For the text-containing cell, return its midpoint in [x, y] coordinate format. 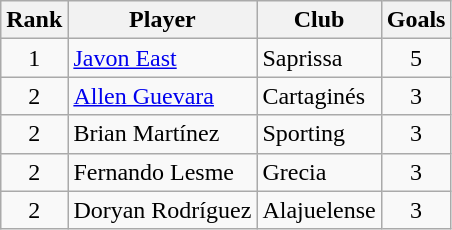
Saprissa [319, 58]
Rank [34, 20]
Sporting [319, 134]
Cartaginés [319, 96]
Goals [416, 20]
1 [34, 58]
Club [319, 20]
Allen Guevara [162, 96]
Brian Martínez [162, 134]
Player [162, 20]
Alajuelense [319, 210]
Grecia [319, 172]
5 [416, 58]
Javon East [162, 58]
Doryan Rodríguez [162, 210]
Fernando Lesme [162, 172]
